Determine the [x, y] coordinate at the center of the cell enclosing the given text.  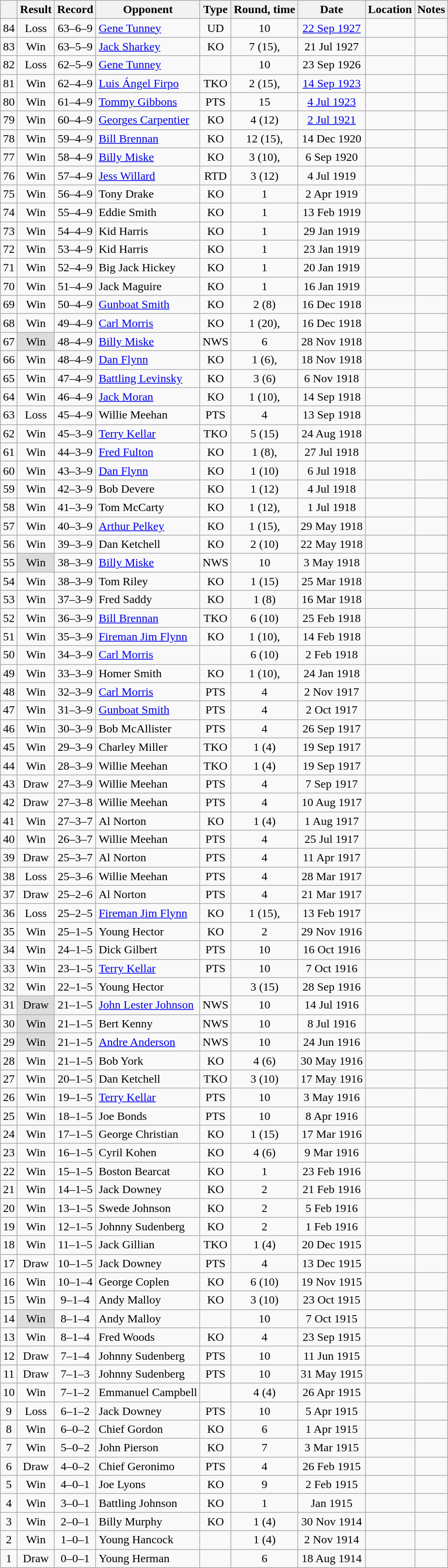
71 [9, 268]
22 Sep 1927 [332, 28]
16 Oct 1916 [332, 950]
31 May 1915 [332, 1374]
53–4–9 [75, 249]
42 [9, 802]
34–3–9 [75, 655]
Location [390, 10]
13–1–5 [75, 1208]
61–4–9 [75, 102]
Emmanuel Campbell [148, 1392]
22 [9, 1171]
31 [9, 1005]
44–3–9 [75, 452]
63–5–9 [75, 47]
13 [9, 1337]
20–1–5 [75, 1079]
27–3–9 [75, 784]
80 [9, 102]
Jack Moran [148, 397]
11 Apr 1917 [332, 858]
70 [9, 286]
37 [9, 895]
51 [9, 637]
27 Jul 1918 [332, 452]
69 [9, 305]
2 (8) [265, 305]
3 (10), [265, 157]
Eddie Smith [148, 212]
8 [9, 1429]
14 [9, 1319]
6–1–2 [75, 1411]
Notes [431, 10]
39 [9, 858]
25 Mar 1918 [332, 581]
3 May 1916 [332, 1097]
66 [9, 360]
59–4–9 [75, 139]
21 Jul 1927 [332, 47]
4 Jul 1923 [332, 102]
29 [9, 1042]
28–3–9 [75, 765]
50 [9, 655]
62–4–9 [75, 83]
28 Sep 1916 [332, 987]
73 [9, 231]
4 (4) [265, 1392]
Charley Miller [148, 747]
Opponent [148, 10]
83 [9, 47]
60–4–9 [75, 120]
5–0–2 [75, 1448]
2 (10) [265, 544]
42–3–9 [75, 489]
47 [9, 710]
63 [9, 415]
5 (15) [265, 434]
Dick Gilbert [148, 950]
Tom McCarty [148, 507]
84 [9, 28]
30 May 1916 [332, 1060]
18 [9, 1245]
23 Oct 1915 [332, 1300]
26 Feb 1915 [332, 1466]
1 Aug 1917 [332, 821]
35–3–9 [75, 637]
20 Jan 1919 [332, 268]
Homer Smith [148, 673]
George Coplen [148, 1282]
7 Oct 1916 [332, 968]
26–3–7 [75, 839]
58 [9, 507]
23 Feb 1916 [332, 1171]
29 Nov 1916 [332, 931]
2 Nov 1917 [332, 692]
44 [9, 765]
5 [9, 1485]
50–4–9 [75, 305]
18–1–5 [75, 1116]
4 (12) [265, 120]
14 Sep 1923 [332, 83]
43–3–9 [75, 470]
40 [9, 839]
19–1–5 [75, 1097]
27–3–7 [75, 821]
68 [9, 323]
Fred Fulton [148, 452]
25–3–6 [75, 876]
18 Nov 1918 [332, 360]
Cyril Kohen [148, 1153]
33–3–9 [75, 673]
60 [9, 470]
21 Feb 1916 [332, 1190]
23–1–5 [75, 968]
Date [332, 10]
13 Feb 1917 [332, 913]
George Christian [148, 1134]
26 [9, 1097]
28 Nov 1918 [332, 342]
22 May 1918 [332, 544]
Luis Ángel Firpo [148, 83]
76 [9, 175]
15–1–5 [75, 1171]
Chief Gordon [148, 1429]
Young Hancock [148, 1540]
28 Mar 1917 [332, 876]
Round, time [265, 10]
Type [215, 10]
3 (12) [265, 175]
26 Sep 1917 [332, 729]
14 Jul 1916 [332, 1005]
Chief Geronimo [148, 1466]
Young Herman [148, 1558]
18 Aug 1914 [332, 1558]
Tony Drake [148, 194]
19 Nov 1915 [332, 1282]
Battling Johnson [148, 1503]
1 Feb 1916 [332, 1226]
6 Nov 1918 [332, 378]
55–4–9 [75, 212]
54–4–9 [75, 231]
37–3–9 [75, 600]
24 Aug 1918 [332, 434]
57–4–9 [75, 175]
9 Mar 1916 [332, 1153]
31–3–9 [75, 710]
23 Sep 1915 [332, 1337]
Swede Johnson [148, 1208]
Bob Devere [148, 489]
39–3–9 [75, 544]
5 Apr 1915 [332, 1411]
Big Jack Hickey [148, 268]
1 (10) [265, 470]
11–1–5 [75, 1245]
16 Jan 1919 [332, 286]
52–4–9 [75, 268]
14 Dec 1920 [332, 139]
12 [9, 1355]
7–1–2 [75, 1392]
36–3–9 [75, 618]
47–4–9 [75, 378]
2 Feb 1915 [332, 1485]
32–3–9 [75, 692]
41–3–9 [75, 507]
Bob McAllister [148, 729]
17–1–5 [75, 1134]
24 [9, 1134]
Georges Carpentier [148, 120]
6 Sep 1920 [332, 157]
56 [9, 544]
36 [9, 913]
6–0–2 [75, 1429]
Jack Gillian [148, 1245]
1 (12), [265, 507]
24 Jun 1916 [332, 1042]
7 (15), [265, 47]
43 [9, 784]
16 Mar 1918 [332, 600]
2 Apr 1919 [332, 194]
7–1–4 [75, 1355]
1 Apr 1915 [332, 1429]
49 [9, 673]
10–1–5 [75, 1263]
12–1–5 [75, 1226]
4–0–2 [75, 1466]
3 (6) [265, 378]
41 [9, 821]
10–1–4 [75, 1282]
20 [9, 1208]
3 [9, 1521]
8 Apr 1916 [332, 1116]
25 Feb 1918 [332, 618]
3–0–1 [75, 1503]
34 [9, 950]
25–2–6 [75, 895]
2 (15), [265, 83]
Jack Maguire [148, 286]
Bob York [148, 1060]
23 Sep 1926 [332, 65]
4 Jul 1918 [332, 489]
Andre Anderson [148, 1042]
25 Jul 1917 [332, 839]
52 [9, 618]
51–4–9 [75, 286]
48 [9, 692]
4–0–1 [75, 1485]
30–3–9 [75, 729]
7 Sep 1917 [332, 784]
John Pierson [148, 1448]
2 Oct 1917 [332, 710]
Billy Murphy [148, 1521]
23 [9, 1153]
25 [9, 1116]
1 (12) [265, 489]
25–3–7 [75, 858]
7–1–3 [75, 1374]
64 [9, 397]
81 [9, 83]
25–2–5 [75, 913]
1 Jul 1918 [332, 507]
1 (20), [265, 323]
10 Aug 1917 [332, 802]
82 [9, 65]
Fred Woods [148, 1337]
14 Sep 1918 [332, 397]
33 [9, 968]
74 [9, 212]
30 [9, 1024]
11 [9, 1374]
17 May 1916 [332, 1079]
55 [9, 563]
17 Mar 1916 [332, 1134]
49–4–9 [75, 323]
28 [9, 1060]
1 (6), [265, 360]
RTD [215, 175]
7 Oct 1915 [332, 1319]
13 Dec 1915 [332, 1263]
2–0–1 [75, 1521]
Joe Lyons [148, 1485]
75 [9, 194]
62 [9, 434]
62–5–9 [75, 65]
13 Feb 1919 [332, 212]
61 [9, 452]
79 [9, 120]
35 [9, 931]
Jack Sharkey [148, 47]
27–3–8 [75, 802]
24 Jan 1918 [332, 673]
72 [9, 249]
8 Jul 1916 [332, 1024]
Tommy Gibbons [148, 102]
2 Nov 1914 [332, 1540]
19 [9, 1226]
4 Jul 1919 [332, 175]
63–6–9 [75, 28]
24–1–5 [75, 950]
5 Feb 1916 [332, 1208]
27 [9, 1079]
11 Jun 1915 [332, 1355]
77 [9, 157]
Arthur Pelkey [148, 526]
Joe Bonds [148, 1116]
57 [9, 526]
Bert Kenny [148, 1024]
38 [9, 876]
25–1–5 [75, 931]
13 Sep 1918 [332, 415]
3 May 1918 [332, 563]
9–1–4 [75, 1300]
0–0–1 [75, 1558]
UD [215, 28]
3 (15) [265, 987]
45 [9, 747]
Jan 1915 [332, 1503]
30 Nov 1914 [332, 1521]
59 [9, 489]
32 [9, 987]
29 Jan 1919 [332, 231]
67 [9, 342]
46 [9, 729]
29 May 1918 [332, 526]
Record [75, 10]
56–4–9 [75, 194]
14–1–5 [75, 1190]
1 (8) [265, 600]
22–1–5 [75, 987]
23 Jan 1919 [332, 249]
1–0–1 [75, 1540]
29–3–9 [75, 747]
54 [9, 581]
16 [9, 1282]
21 [9, 1190]
John Lester Johnson [148, 1005]
14 Feb 1918 [332, 637]
1 (8), [265, 452]
20 Dec 1915 [332, 1245]
45–4–9 [75, 415]
46–4–9 [75, 397]
78 [9, 139]
Tom Riley [148, 581]
45–3–9 [75, 434]
16–1–5 [75, 1153]
2 Jul 1921 [332, 120]
17 [9, 1263]
Result [36, 10]
6 Jul 1918 [332, 470]
53 [9, 600]
Boston Bearcat [148, 1171]
40–3–9 [75, 526]
21 Mar 1917 [332, 895]
Battling Levinsky [148, 378]
2 Feb 1918 [332, 655]
Jess Willard [148, 175]
12 (15), [265, 139]
3 Mar 1915 [332, 1448]
Fred Saddy [148, 600]
26 Apr 1915 [332, 1392]
65 [9, 378]
58–4–9 [75, 157]
